Find where the given text appears and provide that cell's center as [X, Y] coordinate. 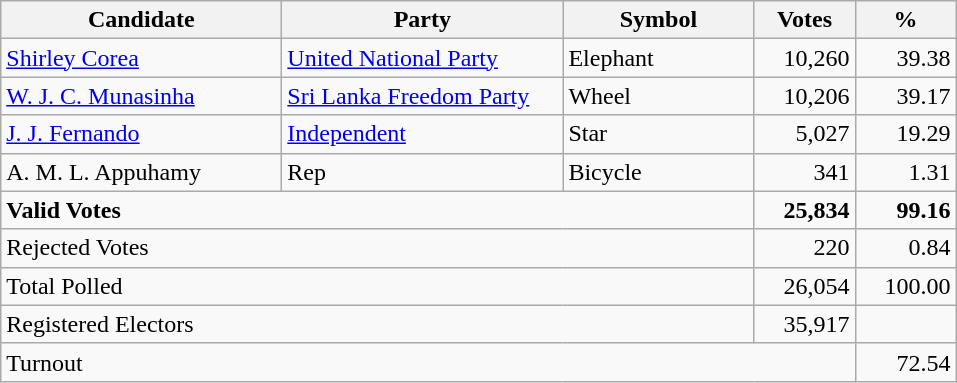
25,834 [804, 210]
Shirley Corea [142, 58]
0.84 [906, 248]
Registered Electors [378, 324]
Star [658, 134]
J. J. Fernando [142, 134]
220 [804, 248]
100.00 [906, 286]
A. M. L. Appuhamy [142, 172]
Party [422, 20]
Elephant [658, 58]
35,917 [804, 324]
39.17 [906, 96]
Bicycle [658, 172]
Total Polled [378, 286]
26,054 [804, 286]
72.54 [906, 362]
Symbol [658, 20]
99.16 [906, 210]
Candidate [142, 20]
Valid Votes [378, 210]
10,206 [804, 96]
Independent [422, 134]
Sri Lanka Freedom Party [422, 96]
Rejected Votes [378, 248]
1.31 [906, 172]
United National Party [422, 58]
Rep [422, 172]
341 [804, 172]
5,027 [804, 134]
% [906, 20]
Votes [804, 20]
W. J. C. Munasinha [142, 96]
Turnout [428, 362]
19.29 [906, 134]
Wheel [658, 96]
39.38 [906, 58]
10,260 [804, 58]
